Scan for the cell matching the given text and deliver its (x, y) coordinate at center. 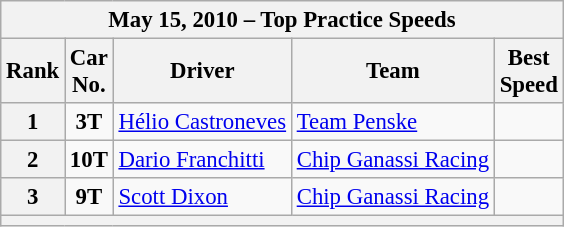
May 15, 2010 – Top Practice Speeds (282, 20)
Driver (202, 72)
BestSpeed (528, 72)
CarNo. (90, 72)
Team Penske (392, 122)
Rank (33, 72)
10T (90, 160)
Team (392, 72)
3T (90, 122)
Scott Dixon (202, 197)
3 (33, 197)
Hélio Castroneves (202, 122)
1 (33, 122)
9T (90, 197)
2 (33, 160)
Dario Franchitti (202, 160)
